Find where the given text appears and provide that cell's center as [x, y] coordinate. 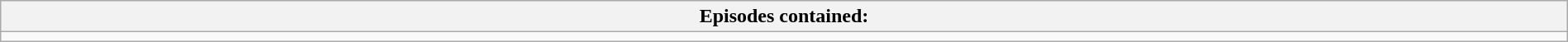
Episodes contained: [784, 16]
